Detect which cell encompasses the target text, then output its [X, Y] center coordinate. 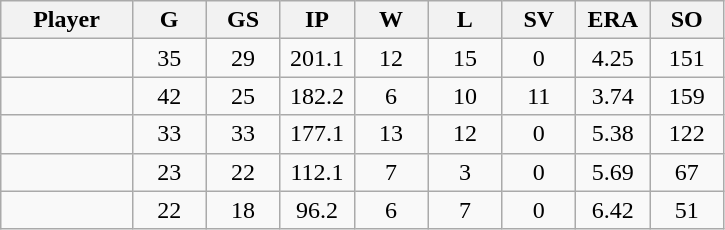
23 [169, 172]
182.2 [317, 96]
67 [687, 172]
11 [539, 96]
18 [243, 210]
112.1 [317, 172]
122 [687, 134]
3 [465, 172]
96.2 [317, 210]
5.38 [613, 134]
29 [243, 58]
3.74 [613, 96]
Player [66, 20]
25 [243, 96]
ERA [613, 20]
6.42 [613, 210]
4.25 [613, 58]
GS [243, 20]
W [391, 20]
IP [317, 20]
177.1 [317, 134]
42 [169, 96]
51 [687, 210]
L [465, 20]
159 [687, 96]
15 [465, 58]
5.69 [613, 172]
10 [465, 96]
35 [169, 58]
G [169, 20]
201.1 [317, 58]
151 [687, 58]
SO [687, 20]
SV [539, 20]
13 [391, 134]
